From the cell containing the given text, extract its center point as (x, y) coordinate. 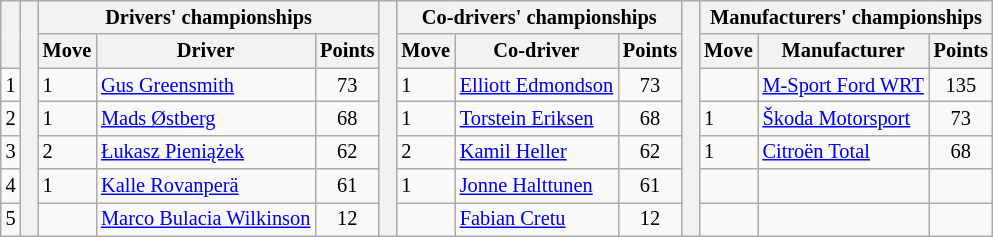
Torstein Eriksen (536, 118)
5 (11, 219)
Drivers' championships (209, 17)
3 (11, 152)
4 (11, 186)
M-Sport Ford WRT (844, 85)
Škoda Motorsport (844, 118)
Kalle Rovanperä (206, 186)
135 (961, 85)
Marco Bulacia Wilkinson (206, 219)
Gus Greensmith (206, 85)
Kamil Heller (536, 152)
Manufacturer (844, 51)
Driver (206, 51)
Elliott Edmondson (536, 85)
Łukasz Pieniążek (206, 152)
Jonne Halttunen (536, 186)
Citroën Total (844, 152)
Fabian Cretu (536, 219)
Manufacturers' championships (846, 17)
Co-driver (536, 51)
Co-drivers' championships (539, 17)
Mads Østberg (206, 118)
